Pinpoint the cell where the given text exists, returning its (X, Y) midpoint coordinate. 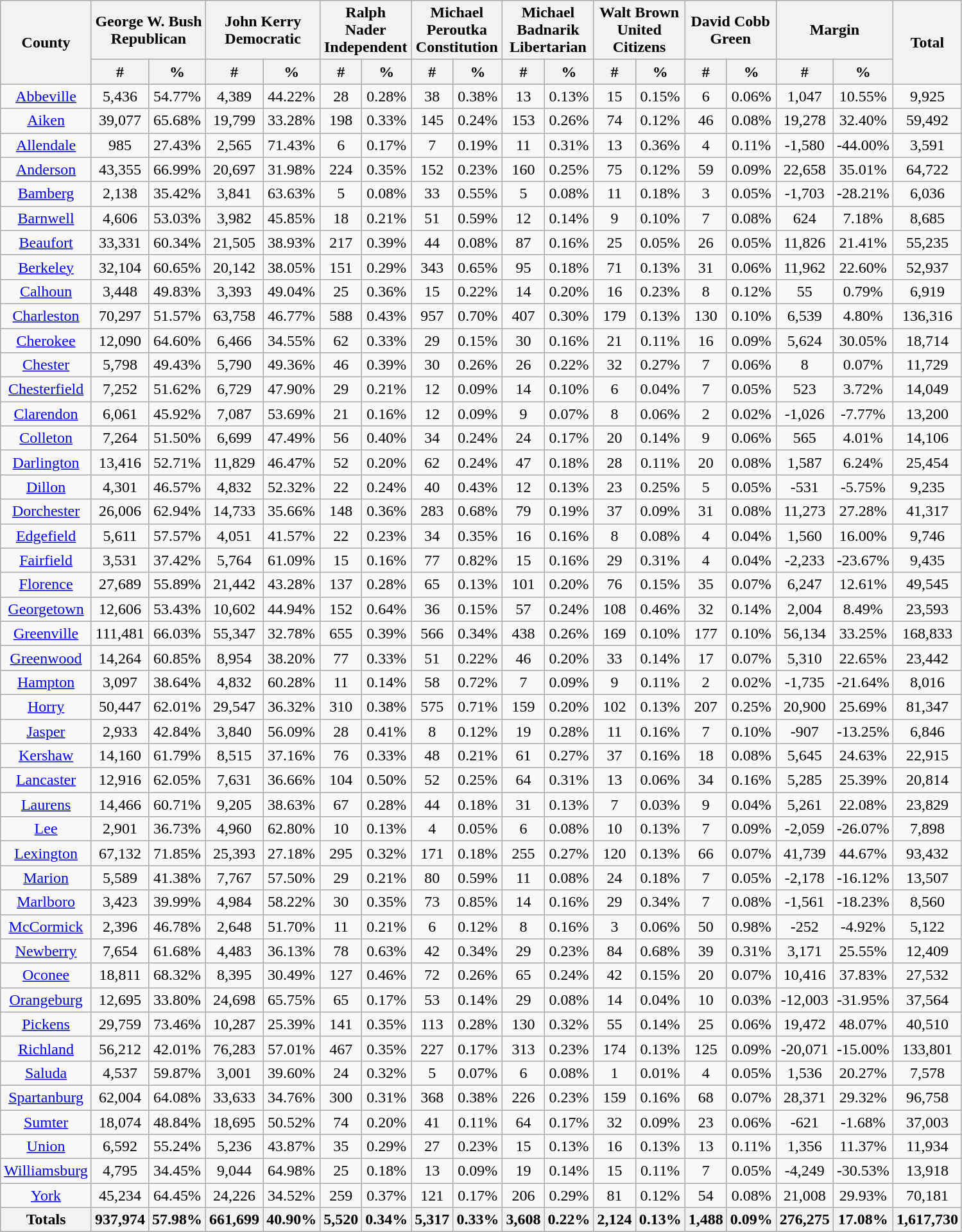
Saluda (46, 1073)
26,006 (119, 511)
Beaufort (46, 243)
5,285 (805, 780)
York (46, 1195)
957 (433, 316)
Marlboro (46, 902)
0.64% (386, 609)
8,515 (235, 756)
10,602 (235, 609)
9,925 (927, 96)
41,739 (805, 853)
45.92% (177, 414)
588 (341, 316)
10,416 (805, 975)
64,722 (927, 169)
37.16% (291, 756)
14,466 (119, 805)
Colleton (46, 438)
985 (119, 145)
Lancaster (46, 780)
104 (341, 780)
72 (433, 975)
Chesterfield (46, 389)
41 (433, 1122)
Walt BrownUnited Citizens (639, 30)
5,790 (235, 365)
55,347 (235, 633)
47 (524, 463)
102 (615, 706)
-1.68% (863, 1122)
8,395 (235, 975)
575 (433, 706)
39.99% (177, 902)
35.01% (863, 169)
20.27% (863, 1073)
59 (706, 169)
62.05% (177, 780)
38.63% (291, 805)
41.57% (291, 536)
33.80% (177, 1000)
295 (341, 853)
60.71% (177, 805)
0.41% (386, 731)
53.69% (291, 414)
Berkeley (46, 267)
Dillon (46, 487)
5,261 (805, 805)
20,697 (235, 169)
Anderson (46, 169)
Williamsburg (46, 1171)
64.45% (177, 1195)
40 (433, 487)
7,767 (235, 878)
County (46, 42)
56,134 (805, 633)
174 (615, 1048)
10.55% (863, 96)
34.52% (291, 1195)
-1,735 (805, 682)
133,801 (927, 1048)
19,278 (805, 121)
0.50% (386, 780)
Calhoun (46, 291)
34.76% (291, 1097)
368 (433, 1097)
61.68% (177, 951)
29.93% (863, 1195)
22.60% (863, 267)
29,759 (119, 1024)
43.28% (291, 585)
Chester (46, 365)
18,074 (119, 1122)
-907 (805, 731)
661,699 (235, 1220)
62,004 (119, 1097)
Allendale (46, 145)
624 (805, 218)
148 (341, 511)
53.43% (177, 609)
0.70% (477, 316)
37,564 (927, 1000)
1,047 (805, 96)
Sumter (46, 1122)
160 (524, 169)
27.28% (863, 511)
27 (433, 1147)
28,371 (805, 1097)
5,436 (119, 96)
2,901 (119, 829)
68 (706, 1097)
171 (433, 853)
56 (341, 438)
44.22% (291, 96)
Charleston (46, 316)
47.90% (291, 389)
42.84% (177, 731)
22.65% (863, 658)
12,695 (119, 1000)
57.50% (291, 878)
2,565 (235, 145)
32,104 (119, 267)
141 (341, 1024)
4,984 (235, 902)
3,840 (235, 731)
Bamberg (46, 194)
21,505 (235, 243)
-26.07% (863, 829)
255 (524, 853)
67 (341, 805)
53.03% (177, 218)
24,698 (235, 1000)
523 (805, 389)
80 (433, 878)
49.36% (291, 365)
0.82% (477, 560)
12,090 (119, 341)
12,409 (927, 951)
Orangeburg (46, 1000)
207 (706, 706)
17 (706, 658)
25,454 (927, 463)
5,645 (805, 756)
0.65% (477, 267)
-2,178 (805, 878)
96,758 (927, 1097)
61.09% (291, 560)
467 (341, 1048)
46.57% (177, 487)
McCormick (46, 927)
438 (524, 633)
12,606 (119, 609)
49.04% (291, 291)
-28.21% (863, 194)
24.63% (863, 756)
18,811 (119, 975)
67,132 (119, 853)
87 (524, 243)
11,273 (805, 511)
33.25% (863, 633)
6,592 (119, 1147)
25,393 (235, 853)
2,004 (805, 609)
27.43% (177, 145)
-23.67% (863, 560)
4,051 (235, 536)
John KerryDemocratic (263, 30)
31.98% (291, 169)
136,316 (927, 316)
43.87% (291, 1147)
51.62% (177, 389)
8,685 (927, 218)
70,297 (119, 316)
2,933 (119, 731)
23,829 (927, 805)
9,746 (927, 536)
1,356 (805, 1147)
6,729 (235, 389)
3,393 (235, 291)
198 (341, 121)
21.41% (863, 243)
38 (433, 96)
27,532 (927, 975)
7,898 (927, 829)
8,560 (927, 902)
48.07% (863, 1024)
4,389 (235, 96)
0.71% (477, 706)
79 (524, 511)
7.18% (863, 218)
35.42% (177, 194)
Darlington (46, 463)
46.47% (291, 463)
217 (341, 243)
121 (433, 1195)
Spartanburg (46, 1097)
95 (524, 267)
283 (433, 511)
4,606 (119, 218)
Greenville (46, 633)
60.85% (177, 658)
151 (341, 267)
14,106 (927, 438)
40.90% (291, 1220)
38.20% (291, 658)
7,578 (927, 1073)
3,171 (805, 951)
23,593 (927, 609)
38.05% (291, 267)
57.57% (177, 536)
David CobbGreen (730, 30)
-7.77% (863, 414)
46.78% (177, 927)
5,798 (119, 365)
44.94% (291, 609)
0.85% (477, 902)
22.08% (863, 805)
65.68% (177, 121)
36.13% (291, 951)
39.60% (291, 1073)
937,974 (119, 1220)
6,919 (927, 291)
11.37% (863, 1147)
14,733 (235, 511)
37.42% (177, 560)
47.49% (291, 438)
51.50% (177, 438)
George W. BushRepublican (148, 30)
13,416 (119, 463)
206 (524, 1195)
14,264 (119, 658)
-1,026 (805, 414)
62.01% (177, 706)
Florence (46, 585)
19,472 (805, 1024)
13,507 (927, 878)
63,758 (235, 316)
0.30% (569, 316)
12.61% (863, 585)
13,200 (927, 414)
-5.75% (863, 487)
73.46% (177, 1024)
41,317 (927, 511)
153 (524, 121)
-31.95% (863, 1000)
Abbeville (46, 96)
35.66% (291, 511)
0.79% (863, 291)
29,547 (235, 706)
-621 (805, 1122)
57.98% (177, 1220)
177 (706, 633)
51.57% (177, 316)
43,355 (119, 169)
21,008 (805, 1195)
6,846 (927, 731)
5,317 (433, 1220)
Michael PeroutkaConstitution (457, 30)
1,536 (805, 1073)
25.55% (863, 951)
33.28% (291, 121)
24,226 (235, 1195)
56,212 (119, 1048)
Lexington (46, 853)
125 (706, 1048)
27.18% (291, 853)
22,658 (805, 169)
58 (433, 682)
33,633 (235, 1097)
Barnwell (46, 218)
3.72% (863, 389)
113 (433, 1024)
-4.92% (863, 927)
Totals (46, 1220)
49.83% (177, 291)
179 (615, 316)
5,236 (235, 1147)
29.32% (863, 1097)
Richland (46, 1048)
5,520 (341, 1220)
20,900 (805, 706)
60.34% (177, 243)
137 (341, 585)
34.55% (291, 341)
Jasper (46, 731)
10,287 (235, 1024)
111,481 (119, 633)
56.09% (291, 731)
37,003 (927, 1122)
53 (433, 1000)
46.77% (291, 316)
81 (615, 1195)
65.75% (291, 1000)
84 (615, 951)
3,608 (524, 1220)
3,448 (119, 291)
42.01% (177, 1048)
8,954 (235, 658)
4,537 (119, 1073)
Total (927, 42)
3,423 (119, 902)
33,331 (119, 243)
57 (524, 609)
Edgefield (46, 536)
-15.00% (863, 1048)
11,829 (235, 463)
0.40% (386, 438)
21,442 (235, 585)
34.45% (177, 1171)
27,689 (119, 585)
Michael BadnarikLibertarian (548, 30)
68.32% (177, 975)
Margin (834, 30)
44.67% (863, 853)
59,492 (927, 121)
61 (524, 756)
61.79% (177, 756)
-252 (805, 927)
-2,233 (805, 560)
-16.12% (863, 878)
276,275 (805, 1220)
38.64% (177, 682)
6,036 (927, 194)
49.43% (177, 365)
-13.25% (863, 731)
57.01% (291, 1048)
60.28% (291, 682)
76,283 (235, 1048)
52.71% (177, 463)
6,061 (119, 414)
1,488 (706, 1220)
0.01% (660, 1073)
Laurens (46, 805)
52.32% (291, 487)
108 (615, 609)
51.70% (291, 927)
4,301 (119, 487)
16.00% (863, 536)
4.80% (863, 316)
62.94% (177, 511)
Hampton (46, 682)
50.52% (291, 1122)
Pickens (46, 1024)
73 (433, 902)
1,560 (805, 536)
81,347 (927, 706)
Horry (46, 706)
5,589 (119, 878)
1,617,730 (927, 1220)
62.80% (291, 829)
-4,249 (805, 1171)
Georgetown (46, 609)
0.55% (477, 194)
50,447 (119, 706)
30.49% (291, 975)
3,982 (235, 218)
1 (615, 1073)
75 (615, 169)
-12,003 (805, 1000)
13,918 (927, 1171)
25.69% (863, 706)
Clarendon (46, 414)
20,814 (927, 780)
Kershaw (46, 756)
71.85% (177, 853)
Fairfield (46, 560)
66.99% (177, 169)
226 (524, 1097)
50 (706, 927)
Cherokee (46, 341)
6,539 (805, 316)
20,142 (235, 267)
-531 (805, 487)
5,624 (805, 341)
11,962 (805, 267)
14,049 (927, 389)
224 (341, 169)
5,764 (235, 560)
-21.64% (863, 682)
655 (341, 633)
6,247 (805, 585)
3,097 (119, 682)
-2,059 (805, 829)
2,648 (235, 927)
11,826 (805, 243)
Aiken (46, 121)
14,160 (119, 756)
41.38% (177, 878)
5,310 (805, 658)
19,799 (235, 121)
0.72% (477, 682)
565 (805, 438)
7,252 (119, 389)
0.63% (386, 951)
407 (524, 316)
8,016 (927, 682)
2,396 (119, 927)
55,235 (927, 243)
22,915 (927, 756)
5,122 (927, 927)
38.93% (291, 243)
-1,703 (805, 194)
566 (433, 633)
Union (46, 1147)
310 (341, 706)
71 (615, 267)
32.78% (291, 633)
3,591 (927, 145)
343 (433, 267)
4,483 (235, 951)
55.89% (177, 585)
169 (615, 633)
Dorchester (46, 511)
30.05% (863, 341)
37.83% (863, 975)
17.08% (863, 1220)
49,545 (927, 585)
78 (341, 951)
-44.00% (863, 145)
48 (433, 756)
12,916 (119, 780)
5,611 (119, 536)
40,510 (927, 1024)
64.98% (291, 1171)
120 (615, 853)
70,181 (927, 1195)
127 (341, 975)
Newberry (46, 951)
0.37% (386, 1195)
71.43% (291, 145)
9,044 (235, 1171)
66 (706, 853)
7,654 (119, 951)
Lee (46, 829)
39 (706, 951)
93,432 (927, 853)
3,001 (235, 1073)
4,960 (235, 829)
101 (524, 585)
36.73% (177, 829)
3,531 (119, 560)
9,435 (927, 560)
18,695 (235, 1122)
0.98% (751, 927)
52,937 (927, 267)
54 (706, 1195)
9,235 (927, 487)
1,587 (805, 463)
300 (341, 1097)
259 (341, 1195)
64.60% (177, 341)
313 (524, 1048)
32.40% (863, 121)
2,124 (615, 1220)
-20,071 (805, 1048)
145 (433, 121)
59.87% (177, 1073)
7,631 (235, 780)
64.08% (177, 1097)
8.49% (863, 609)
7,087 (235, 414)
54.77% (177, 96)
11,934 (927, 1147)
36.32% (291, 706)
4,795 (119, 1171)
63.63% (291, 194)
45,234 (119, 1195)
Greenwood (46, 658)
60.65% (177, 267)
58.22% (291, 902)
11,729 (927, 365)
-1,561 (805, 902)
6,699 (235, 438)
36 (433, 609)
23,442 (927, 658)
48.84% (177, 1122)
-30.53% (863, 1171)
55.24% (177, 1147)
Ralph NaderIndependent (366, 30)
-1,580 (805, 145)
227 (433, 1048)
2,138 (119, 194)
3,841 (235, 194)
7,264 (119, 438)
9,205 (235, 805)
168,833 (927, 633)
36.66% (291, 780)
66.03% (177, 633)
4.01% (863, 438)
18,714 (927, 341)
Marion (46, 878)
-18.23% (863, 902)
39,077 (119, 121)
6.24% (863, 463)
Oconee (46, 975)
45.85% (291, 218)
6,466 (235, 341)
